Search for the cell housing the specified text and yield its [x, y] center coordinate. 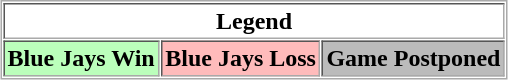
Blue Jays Win [81, 58]
Blue Jays Loss [241, 58]
Game Postponed [414, 58]
Legend [254, 21]
